Return the [x, y] coordinate for the center point of the cell that contains the specified text.  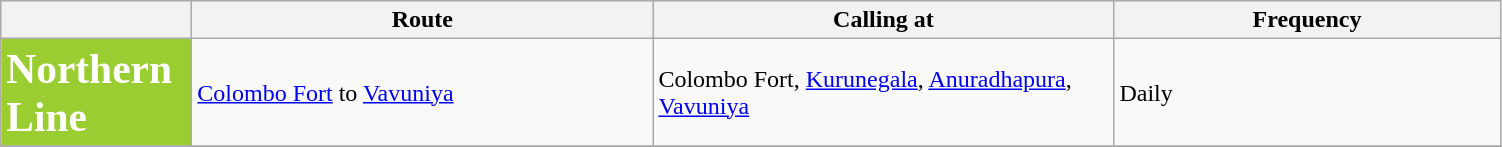
Frequency [1307, 20]
Route [422, 20]
Colombo Fort, Kurunegala, Anuradhapura, Vavuniya [884, 92]
Daily [1307, 92]
Colombo Fort to Vavuniya [422, 92]
Calling at [884, 20]
Northern Line [96, 92]
